Pinpoint the cell where the given text exists, returning its (X, Y) midpoint coordinate. 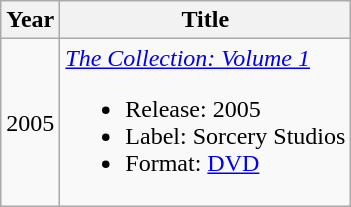
2005 (30, 122)
Year (30, 20)
Title (206, 20)
The Collection: Volume 1Release: 2005Label: Sorcery StudiosFormat: DVD (206, 122)
